Return the (x, y) coordinate for the center point of the cell that contains the specified text.  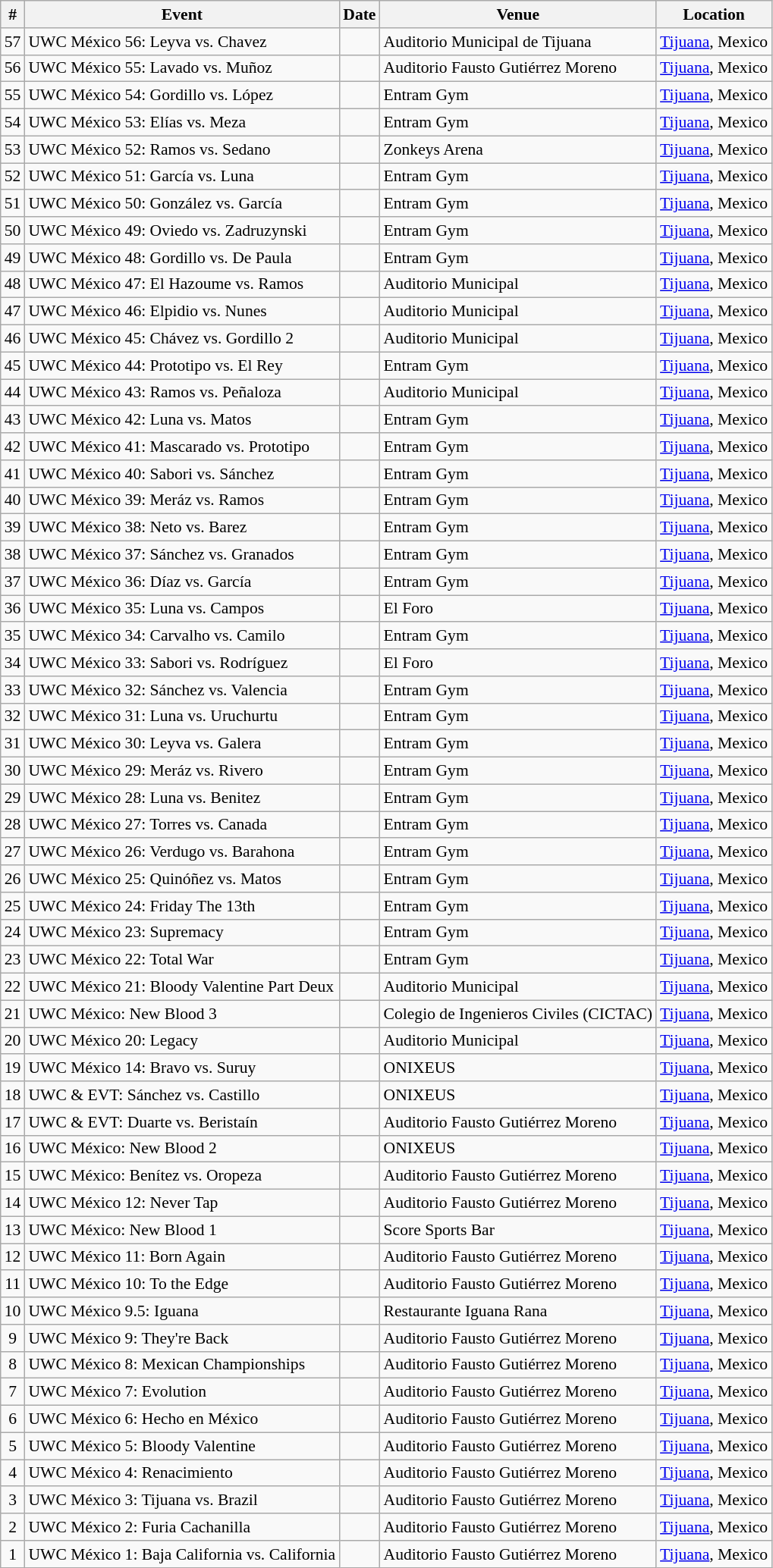
UWC México 9: They're Back (182, 1338)
28 (13, 825)
48 (13, 284)
UWC México 26: Verdugo vs. Barahona (182, 852)
5 (13, 1446)
35 (13, 636)
UWC México 43: Ramos vs. Peñaloza (182, 393)
UWC México 35: Luna vs. Campos (182, 609)
26 (13, 879)
11 (13, 1284)
57 (13, 42)
UWC México 41: Mascarado vs. Prototipo (182, 447)
UWC México 55: Lavado vs. Muñoz (182, 68)
13 (13, 1230)
15 (13, 1176)
19 (13, 1068)
UWC México 23: Supremacy (182, 933)
UWC & EVT: Duarte vs. Beristaín (182, 1122)
UWC México 40: Sabori vs. Sánchez (182, 474)
33 (13, 690)
UWC México 50: González vs. García (182, 204)
UWC México 29: Meráz vs. Rivero (182, 771)
UWC México 7: Evolution (182, 1392)
Location (714, 14)
2 (13, 1527)
UWC México 5: Bloody Valentine (182, 1446)
UWC México 56: Leyva vs. Chavez (182, 42)
53 (13, 149)
Date (360, 14)
12 (13, 1257)
UWC México 20: Legacy (182, 1041)
39 (13, 528)
8 (13, 1365)
UWC México 45: Chávez vs. Gordillo 2 (182, 339)
32 (13, 717)
23 (13, 960)
UWC México 4: Renacimiento (182, 1473)
34 (13, 663)
UWC México 34: Carvalho vs. Camilo (182, 636)
UWC México 48: Gordillo vs. De Paula (182, 258)
UWC México 31: Luna vs. Uruchurtu (182, 717)
UWC México 37: Sánchez vs. Granados (182, 555)
UWC México 8: Mexican Championships (182, 1365)
40 (13, 500)
UWC México 24: Friday The 13th (182, 906)
UWC México: New Blood 3 (182, 1014)
38 (13, 555)
UWC México 3: Tijuana vs. Brazil (182, 1501)
UWC México 14: Bravo vs. Suruy (182, 1068)
46 (13, 339)
UWC México 39: Meráz vs. Ramos (182, 500)
18 (13, 1095)
44 (13, 393)
UWC México 28: Luna vs. Benitez (182, 798)
UWC México 42: Luna vs. Matos (182, 420)
UWC México 52: Ramos vs. Sedano (182, 149)
3 (13, 1501)
UWC México 21: Bloody Valentine Part Deux (182, 987)
UWC México 33: Sabori vs. Rodríguez (182, 663)
43 (13, 420)
UWC México 1: Baja California vs. California (182, 1554)
24 (13, 933)
17 (13, 1122)
54 (13, 123)
UWC México 32: Sánchez vs. Valencia (182, 690)
6 (13, 1419)
56 (13, 68)
UWC México 22: Total War (182, 960)
UWC México 10: To the Edge (182, 1284)
UWC México: New Blood 2 (182, 1149)
UWC México 38: Neto vs. Barez (182, 528)
52 (13, 177)
UWC México 27: Torres vs. Canada (182, 825)
1 (13, 1554)
UWC México 9.5: Iguana (182, 1311)
30 (13, 771)
UWC México 51: García vs. Luna (182, 177)
7 (13, 1392)
Venue (519, 14)
41 (13, 474)
10 (13, 1311)
UWC México 53: Elías vs. Meza (182, 123)
UWC México 12: Never Tap (182, 1203)
37 (13, 582)
45 (13, 365)
UWC México 54: Gordillo vs. López (182, 96)
20 (13, 1041)
UWC México 46: Elpidio vs. Nunes (182, 312)
Restaurante Iguana Rana (519, 1311)
49 (13, 258)
4 (13, 1473)
16 (13, 1149)
UWC México: New Blood 1 (182, 1230)
55 (13, 96)
47 (13, 312)
UWC México 6: Hecho en México (182, 1419)
# (13, 14)
Score Sports Bar (519, 1230)
50 (13, 230)
UWC México 11: Born Again (182, 1257)
27 (13, 852)
UWC México 49: Oviedo vs. Zadruzynski (182, 230)
25 (13, 906)
36 (13, 609)
Auditorio Municipal de Tijuana (519, 42)
42 (13, 447)
51 (13, 204)
Event (182, 14)
UWC & EVT: Sánchez vs. Castillo (182, 1095)
Zonkeys Arena (519, 149)
21 (13, 1014)
UWC México: Benítez vs. Oropeza (182, 1176)
9 (13, 1338)
Colegio de Ingenieros Civiles (CICTAC) (519, 1014)
UWC México 36: Díaz vs. García (182, 582)
UWC México 2: Furia Cachanilla (182, 1527)
29 (13, 798)
14 (13, 1203)
22 (13, 987)
UWC México 44: Prototipo vs. El Rey (182, 365)
UWC México 25: Quinóñez vs. Matos (182, 879)
UWC México 30: Leyva vs. Galera (182, 744)
31 (13, 744)
UWC México 47: El Hazoume vs. Ramos (182, 284)
